Return the [x, y] coordinate for the center point of the cell that contains the specified text.  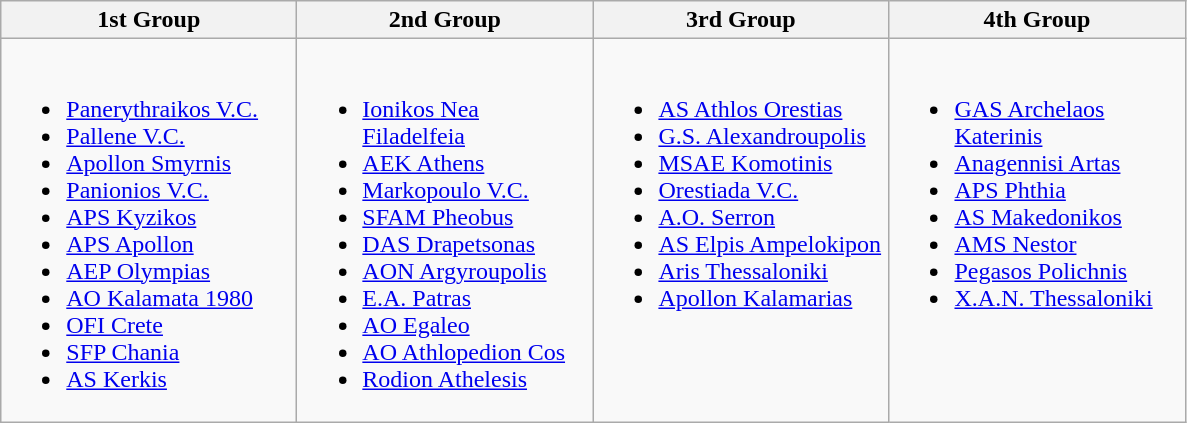
GAS Archelaos KaterinisAnagennisi ArtasAPS PhthiaAS MakedonikosAMS NestorPegasos PolichnisX.A.N. Thessaloniki [1037, 230]
Panerythraikos V.C.Pallene V.C.Apollon SmyrnisPanionios V.C.APS KyzikosAPS ApollonAEP OlympiasAO Kalamata 1980OFI CreteSFP ChaniaAS Kerkis [149, 230]
2nd Group [445, 20]
AS Athlos OrestiasG.S. AlexandroupolisMSAE KomotinisOrestiada V.C.A.O. SerronAS Elpis AmpelokiponAris ThessalonikiApollon Kalamarias [741, 230]
Ionikos Nea FiladelfeiaAEK AthensMarkopoulo V.C.SFAM PheobusDAS DrapetsonasAON ArgyroupolisE.A. PatrasAO EgaleoAO Athlopedion CosRodion Athelesis [445, 230]
1st Group [149, 20]
4th Group [1037, 20]
3rd Group [741, 20]
